Return the (x, y) coordinate for the center point of the cell that contains the specified text.  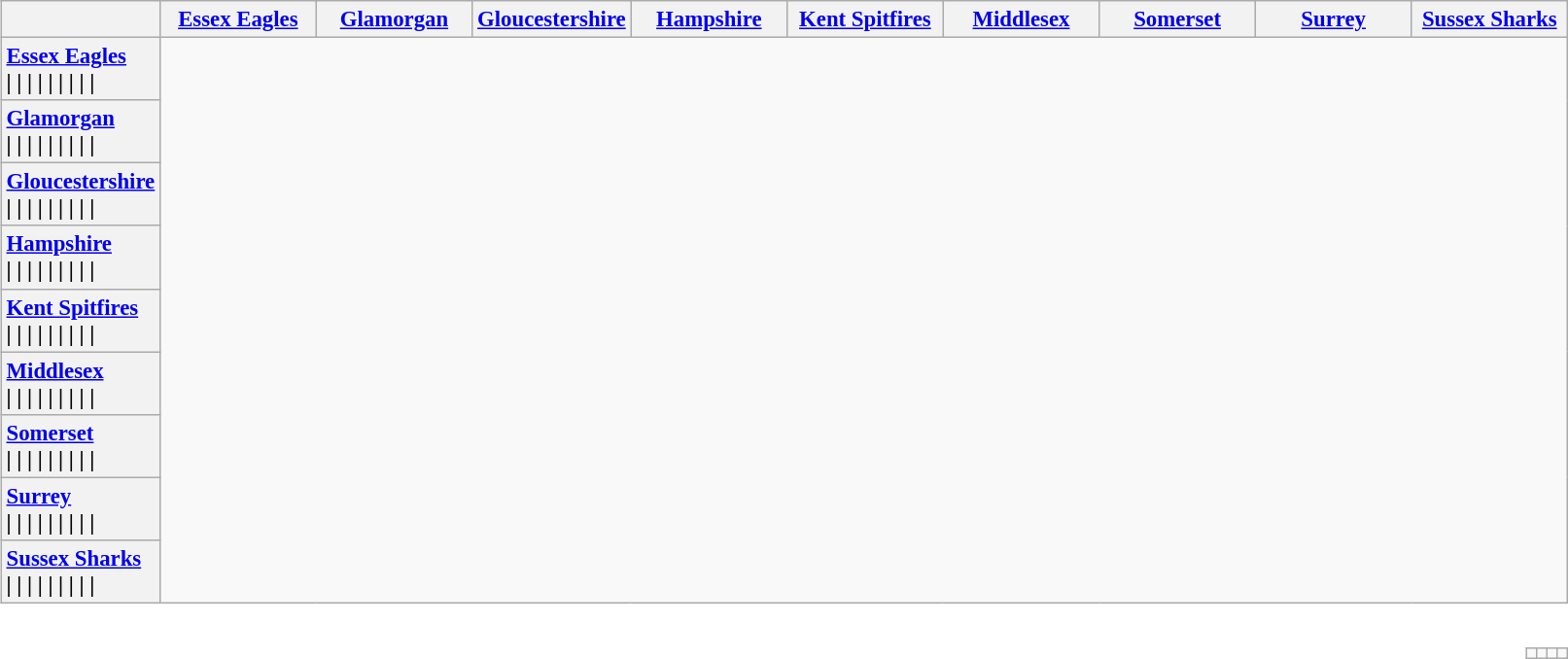
Gloucestershire | | | | | | | | | (80, 194)
Hampshire (710, 19)
Middlesex (1021, 19)
Somerset | | | | | | | | | (80, 445)
Essex Eagles (239, 19)
Sussex Sharks | | | | | | | | | (80, 572)
Glamorgan | | | | | | | | | (80, 132)
Surrey (1334, 19)
Glamorgan (395, 19)
Somerset (1178, 19)
Kent Spitfires (865, 19)
Sussex Sharks (1489, 19)
Kent Spitfires | | | | | | | | | (80, 321)
Gloucestershire (552, 19)
Middlesex | | | | | | | | | (80, 383)
Hampshire | | | | | | | | | (80, 257)
Essex Eagles | | | | | | | | | (80, 70)
Surrey | | | | | | | | | (80, 509)
